Scan for the cell matching the given text and deliver its (x, y) coordinate at center. 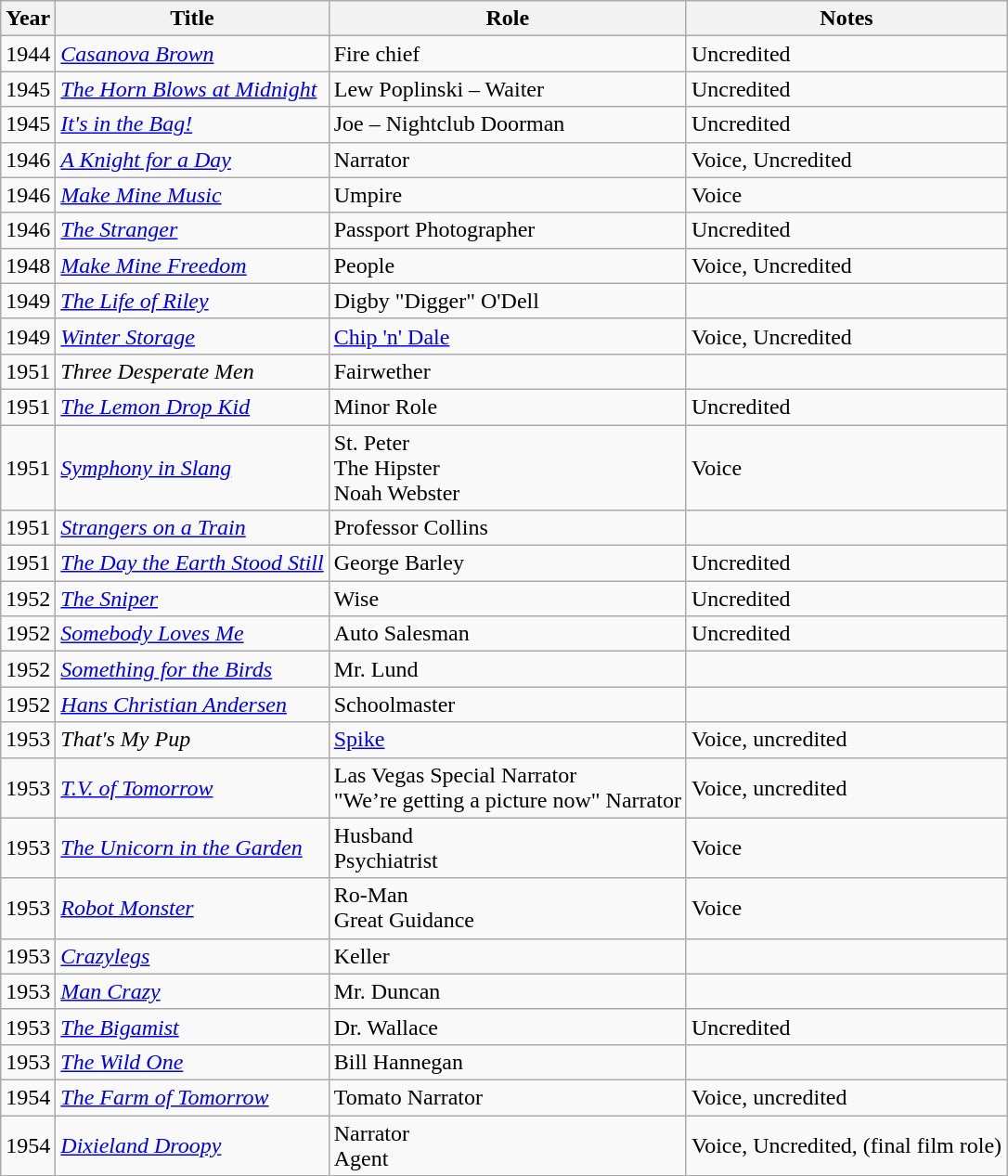
The Farm of Tomorrow (192, 1097)
Winter Storage (192, 336)
Title (192, 19)
Wise (507, 599)
Ro-ManGreat Guidance (507, 908)
Voice, Uncredited, (final film role) (846, 1145)
The Stranger (192, 230)
Passport Photographer (507, 230)
Joe – Nightclub Doorman (507, 124)
That's My Pup (192, 740)
A Knight for a Day (192, 160)
Hans Christian Andersen (192, 704)
The Wild One (192, 1062)
Crazylegs (192, 956)
Lew Poplinski – Waiter (507, 89)
Notes (846, 19)
The Life of Riley (192, 301)
T.V. of Tomorrow (192, 787)
Tomato Narrator (507, 1097)
Symphony in Slang (192, 468)
Fairwether (507, 371)
Umpire (507, 195)
1944 (28, 54)
Mr. Duncan (507, 991)
Casanova Brown (192, 54)
Make Mine Freedom (192, 265)
The Sniper (192, 599)
Year (28, 19)
Spike (507, 740)
Something for the Birds (192, 669)
Role (507, 19)
The Unicorn in the Garden (192, 848)
The Day the Earth Stood Still (192, 563)
Professor Collins (507, 528)
Auto Salesman (507, 634)
1948 (28, 265)
Dr. Wallace (507, 1027)
Strangers on a Train (192, 528)
NarratorAgent (507, 1145)
Narrator (507, 160)
The Horn Blows at Midnight (192, 89)
Dixieland Droopy (192, 1145)
The Bigamist (192, 1027)
St. PeterThe HipsterNoah Webster (507, 468)
Mr. Lund (507, 669)
Chip 'n' Dale (507, 336)
People (507, 265)
Minor Role (507, 407)
It's in the Bag! (192, 124)
Somebody Loves Me (192, 634)
Keller (507, 956)
Man Crazy (192, 991)
Fire chief (507, 54)
George Barley (507, 563)
Robot Monster (192, 908)
Make Mine Music (192, 195)
The Lemon Drop Kid (192, 407)
Schoolmaster (507, 704)
Las Vegas Special Narrator"We’re getting a picture now" Narrator (507, 787)
HusbandPsychiatrist (507, 848)
Digby "Digger" O'Dell (507, 301)
Bill Hannegan (507, 1062)
Three Desperate Men (192, 371)
